Capture the cell that displays the provided text and extract its [X, Y] central coordinate. 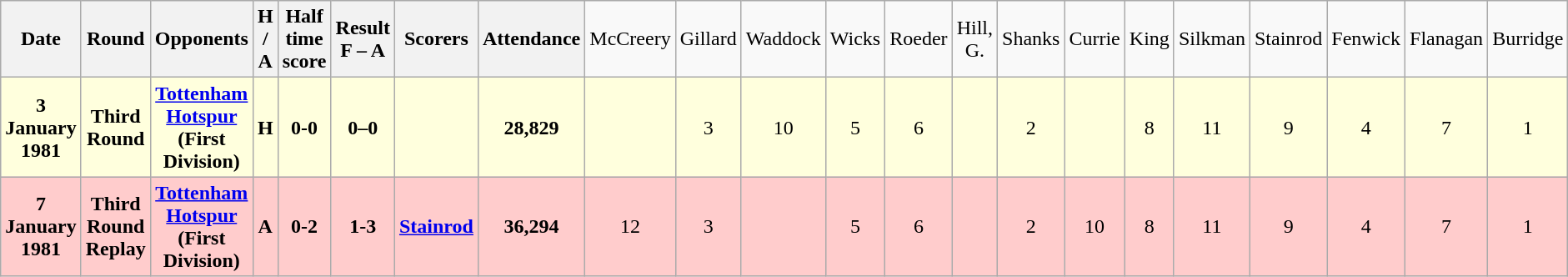
Fenwick [1366, 39]
Gillard [709, 39]
Wicks [855, 39]
H / A [265, 39]
0-0 [304, 127]
36,294 [531, 227]
28,829 [531, 127]
Round [115, 39]
H [265, 127]
Flanagan [1447, 39]
Opponents [202, 39]
Date [41, 39]
Shanks [1031, 39]
King [1149, 39]
Hill, G. [974, 39]
7 January 1981 [41, 227]
Scorers [436, 39]
0–0 [363, 127]
Attendance [531, 39]
Waddock [784, 39]
3 January 1981 [41, 127]
1-3 [363, 227]
Roeder [919, 39]
Currie [1095, 39]
0-2 [304, 227]
Half time score [304, 39]
12 [630, 227]
ResultF – A [363, 39]
Burridge [1528, 39]
Silkman [1212, 39]
McCreery [630, 39]
Third Round [115, 127]
A [265, 227]
Third Round Replay [115, 227]
